Return the (x, y) coordinate for the center point of the cell that contains the specified text.  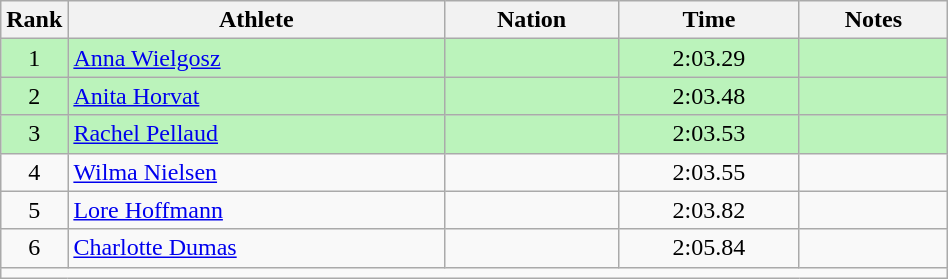
Wilma Nielsen (256, 172)
Nation (532, 20)
5 (34, 210)
2 (34, 96)
4 (34, 172)
1 (34, 58)
2:03.55 (708, 172)
Rachel Pellaud (256, 134)
Rank (34, 20)
6 (34, 248)
2:03.48 (708, 96)
Time (708, 20)
2:05.84 (708, 248)
2:03.82 (708, 210)
2:03.53 (708, 134)
Anita Horvat (256, 96)
Charlotte Dumas (256, 248)
Athlete (256, 20)
3 (34, 134)
Notes (873, 20)
Anna Wielgosz (256, 58)
2:03.29 (708, 58)
Lore Hoffmann (256, 210)
